From the cell containing the given text, extract its center point as (x, y) coordinate. 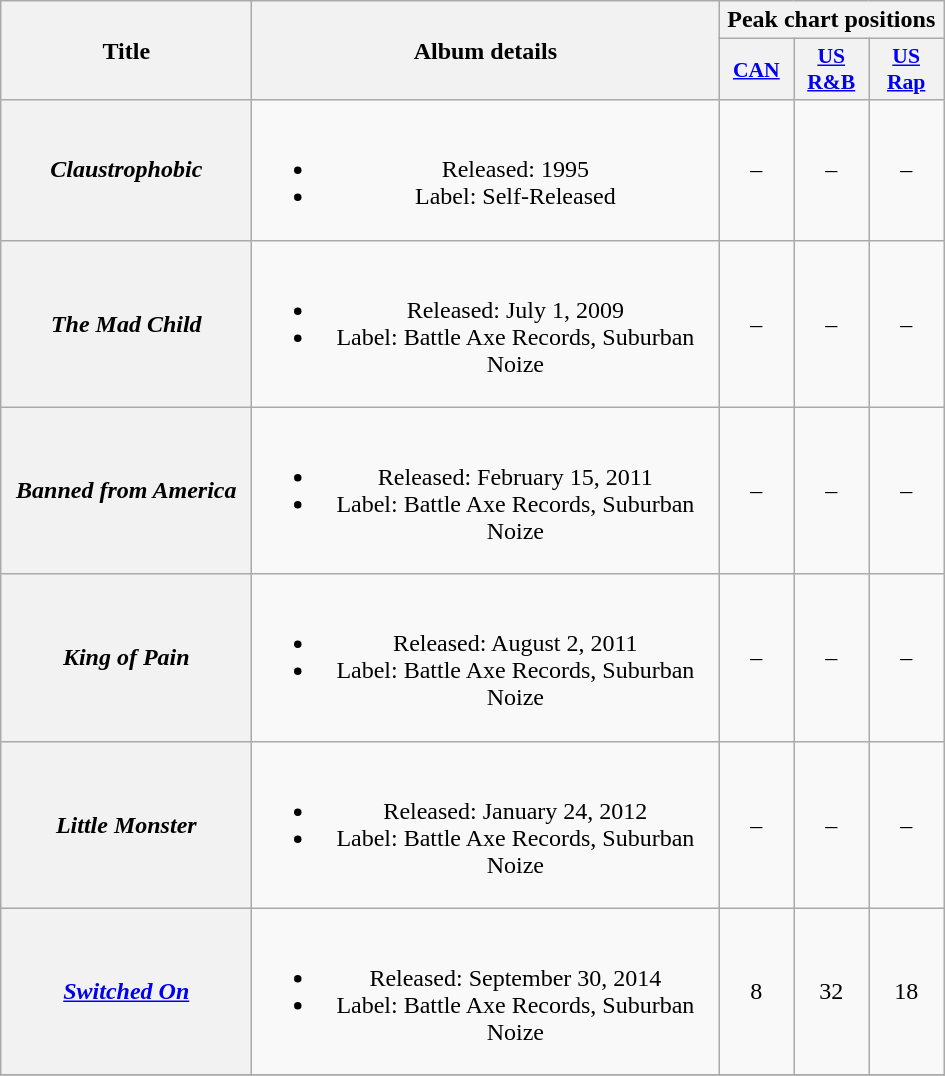
USRap (906, 70)
Title (126, 50)
8 (756, 992)
Released: September 30, 2014Label: Battle Axe Records, Suburban Noize (486, 992)
Banned from America (126, 490)
18 (906, 992)
The Mad Child (126, 324)
US R&B (832, 70)
CAN (756, 70)
Released: February 15, 2011Label: Battle Axe Records, Suburban Noize (486, 490)
Released: August 2, 2011Label: Battle Axe Records, Suburban Noize (486, 658)
32 (832, 992)
Claustrophobic (126, 170)
Switched On (126, 992)
Little Monster (126, 824)
Released: 1995Label: Self-Released (486, 170)
Released: January 24, 2012Label: Battle Axe Records, Suburban Noize (486, 824)
King of Pain (126, 658)
Peak chart positions (832, 20)
Released: July 1, 2009Label: Battle Axe Records, Suburban Noize (486, 324)
Album details (486, 50)
